From the cell containing the given text, extract its center point as [x, y] coordinate. 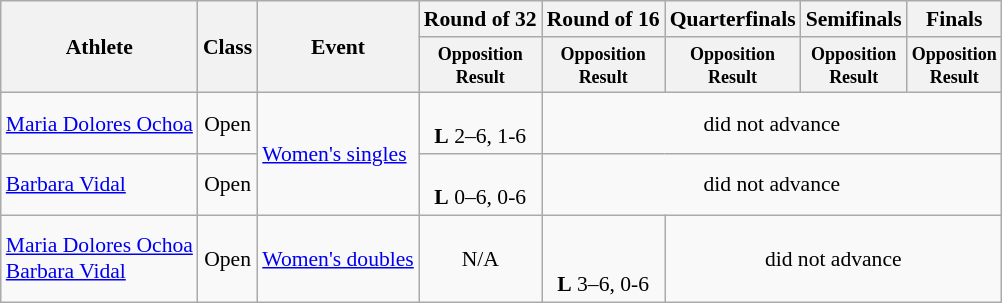
Event [338, 47]
Barbara Vidal [100, 184]
Quarterfinals [733, 19]
Maria Dolores Ochoa [100, 124]
Class [228, 47]
L 0–6, 0-6 [480, 184]
Round of 32 [480, 19]
Athlete [100, 47]
N/A [480, 258]
Women's doubles [338, 258]
Semifinals [854, 19]
L 3–6, 0-6 [604, 258]
Finals [954, 19]
Maria Dolores Ochoa Barbara Vidal [100, 258]
L 2–6, 1-6 [480, 124]
Women's singles [338, 154]
Round of 16 [604, 19]
